Identify which cell holds the provided text, then report its (X, Y) central coordinate. 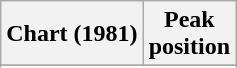
Chart (1981) (72, 34)
Peakposition (189, 34)
